Find where the given text appears and provide that cell's center as [x, y] coordinate. 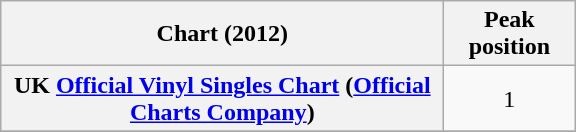
Chart (2012) [222, 34]
1 [510, 98]
UK Official Vinyl Singles Chart (Official Charts Company) [222, 98]
Peakposition [510, 34]
